Search for the cell housing the specified text and yield its [x, y] center coordinate. 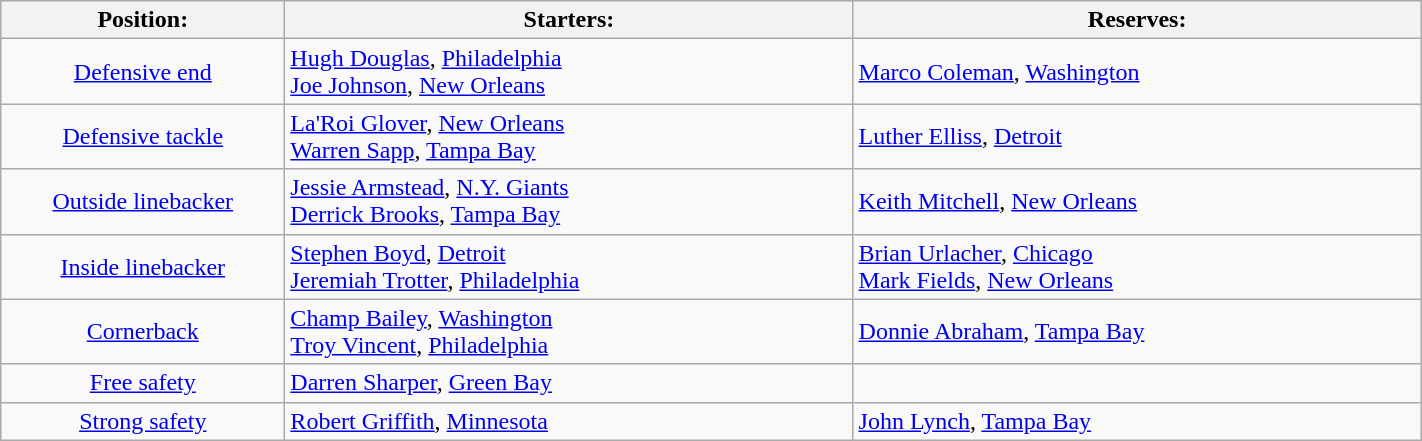
John Lynch, Tampa Bay [1137, 421]
Position: [143, 20]
Stephen Boyd, Detroit Jeremiah Trotter, Philadelphia [569, 266]
Keith Mitchell, New Orleans [1137, 202]
Strong safety [143, 421]
Darren Sharper, Green Bay [569, 383]
Robert Griffith, Minnesota [569, 421]
Champ Bailey, Washington Troy Vincent, Philadelphia [569, 332]
Marco Coleman, Washington [1137, 72]
Cornerback [143, 332]
Luther Elliss, Detroit [1137, 136]
Jessie Armstead, N.Y. Giants Derrick Brooks, Tampa Bay [569, 202]
Donnie Abraham, Tampa Bay [1137, 332]
Starters: [569, 20]
Defensive tackle [143, 136]
Brian Urlacher, Chicago Mark Fields, New Orleans [1137, 266]
Outside linebacker [143, 202]
Reserves: [1137, 20]
Inside linebacker [143, 266]
La'Roi Glover, New Orleans Warren Sapp, Tampa Bay [569, 136]
Hugh Douglas, Philadelphia Joe Johnson, New Orleans [569, 72]
Free safety [143, 383]
Defensive end [143, 72]
